Return [x, y] of the center of cell containing provided text 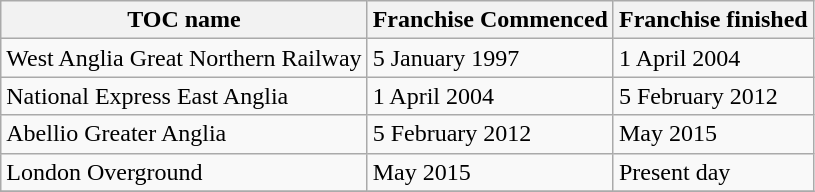
London Overground [184, 172]
West Anglia Great Northern Railway [184, 58]
TOC name [184, 20]
Franchise finished [713, 20]
5 January 1997 [490, 58]
Franchise Commenced [490, 20]
Abellio Greater Anglia [184, 134]
National Express East Anglia [184, 96]
Present day [713, 172]
